Detect which cell encompasses the target text, then output its [X, Y] center coordinate. 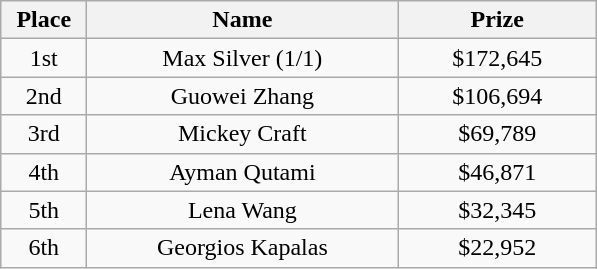
Max Silver (1/1) [242, 58]
$22,952 [498, 248]
$69,789 [498, 134]
$32,345 [498, 210]
2nd [44, 96]
Lena Wang [242, 210]
5th [44, 210]
3rd [44, 134]
6th [44, 248]
4th [44, 172]
Mickey Craft [242, 134]
Name [242, 20]
1st [44, 58]
Place [44, 20]
Georgios Kapalas [242, 248]
$172,645 [498, 58]
Ayman Qutami [242, 172]
$46,871 [498, 172]
Prize [498, 20]
Guowei Zhang [242, 96]
$106,694 [498, 96]
